Identify which cell holds the provided text, then report its (x, y) central coordinate. 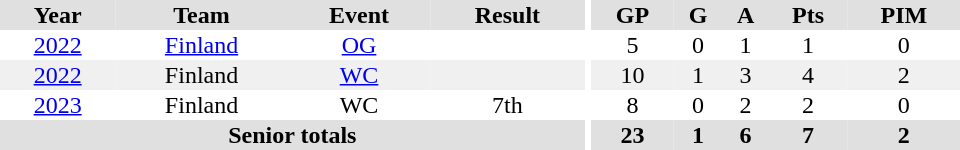
7 (808, 135)
Pts (808, 15)
2023 (58, 105)
OG (359, 45)
Result (507, 15)
Year (58, 15)
3 (746, 75)
A (746, 15)
Team (202, 15)
GP (632, 15)
Event (359, 15)
4 (808, 75)
10 (632, 75)
PIM (904, 15)
8 (632, 105)
5 (632, 45)
23 (632, 135)
G (698, 15)
6 (746, 135)
Senior totals (292, 135)
7th (507, 105)
